Scan for the cell matching the given text and deliver its [x, y] coordinate at center. 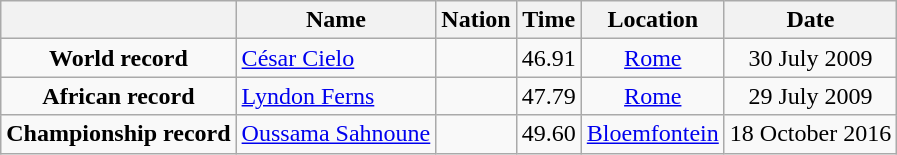
Oussama Sahnoune [336, 134]
30 July 2009 [810, 58]
Lyndon Ferns [336, 96]
46.91 [548, 58]
Location [652, 20]
Name [336, 20]
18 October 2016 [810, 134]
African record [118, 96]
Time [548, 20]
47.79 [548, 96]
Nation [476, 20]
World record [118, 58]
César Cielo [336, 58]
29 July 2009 [810, 96]
Date [810, 20]
Championship record [118, 134]
Bloemfontein [652, 134]
49.60 [548, 134]
